Locate the cell with the specified text and output its [X, Y] center coordinate. 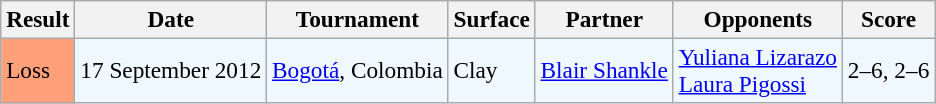
2–6, 2–6 [888, 70]
Loss [38, 70]
Date [171, 19]
Blair Shankle [604, 70]
Result [38, 19]
Partner [604, 19]
Surface [492, 19]
Bogotá, Colombia [358, 70]
Clay [492, 70]
Score [888, 19]
17 September 2012 [171, 70]
Tournament [358, 19]
Opponents [758, 19]
Yuliana Lizarazo Laura Pigossi [758, 70]
